Capture the cell that displays the provided text and extract its [x, y] central coordinate. 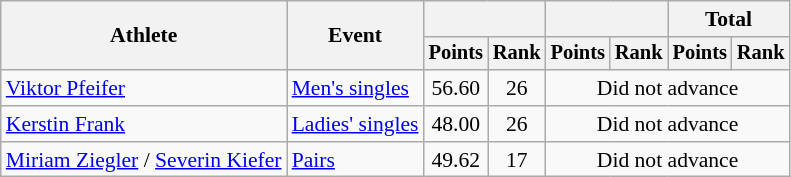
Viktor Pfeifer [144, 88]
Kerstin Frank [144, 124]
56.60 [456, 88]
48.00 [456, 124]
Ladies' singles [356, 124]
Total [729, 19]
Men's singles [356, 88]
Athlete [144, 36]
Event [356, 36]
